Provide the [x, y] coordinate of the cell's center where the given text is located.  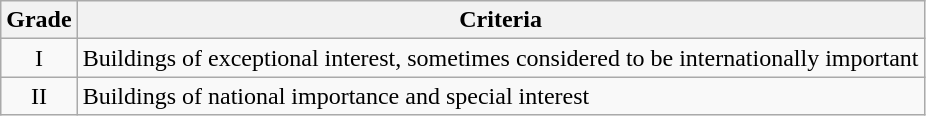
I [39, 58]
Buildings of national importance and special interest [500, 96]
Criteria [500, 20]
II [39, 96]
Grade [39, 20]
Buildings of exceptional interest, sometimes considered to be internationally important [500, 58]
